For the text-containing cell, return its midpoint in [x, y] coordinate format. 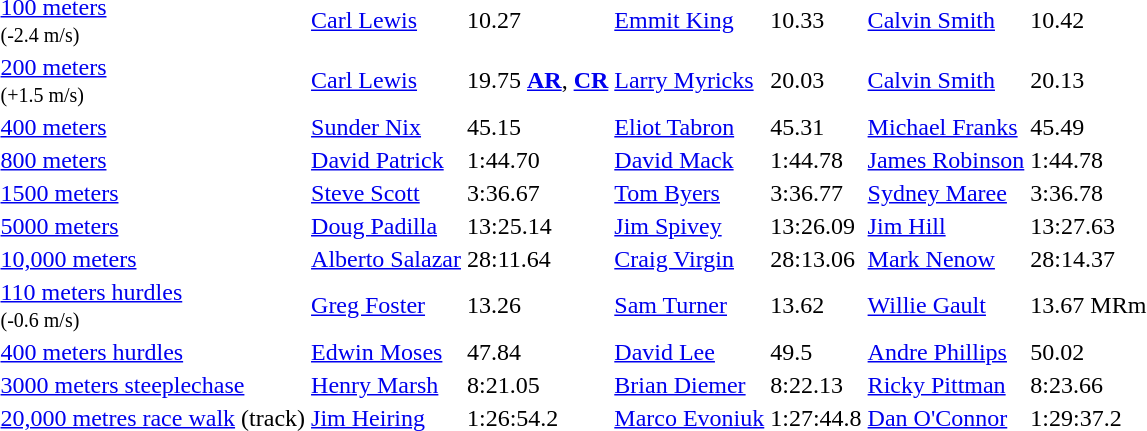
Carl Lewis [386, 80]
Ricky Pittman [946, 385]
45.31 [816, 127]
Larry Myricks [690, 80]
3:36.67 [537, 193]
8:21.05 [537, 385]
Tom Byers [690, 193]
Steve Scott [386, 193]
Sunder Nix [386, 127]
19.75 AR, CR [537, 80]
Jim Spivey [690, 226]
Sam Turner [690, 306]
Sydney Maree [946, 193]
Greg Foster [386, 306]
Brian Diemer [690, 385]
28:13.06 [816, 259]
Jim Hill [946, 226]
13.26 [537, 306]
20.03 [816, 80]
1:44.78 [816, 160]
Willie Gault [946, 306]
47.84 [537, 352]
David Mack [690, 160]
Michael Franks [946, 127]
49.5 [816, 352]
13:25.14 [537, 226]
Eliot Tabron [690, 127]
Doug Padilla [386, 226]
45.15 [537, 127]
Andre Phillips [946, 352]
Henry Marsh [386, 385]
Mark Nenow [946, 259]
8:22.13 [816, 385]
Alberto Salazar [386, 259]
13.62 [816, 306]
13:26.09 [816, 226]
3:36.77 [816, 193]
1:44.70 [537, 160]
James Robinson [946, 160]
David Lee [690, 352]
28:11.64 [537, 259]
David Patrick [386, 160]
Craig Virgin [690, 259]
Edwin Moses [386, 352]
Calvin Smith [946, 80]
